For the text-containing cell, return its midpoint in [x, y] coordinate format. 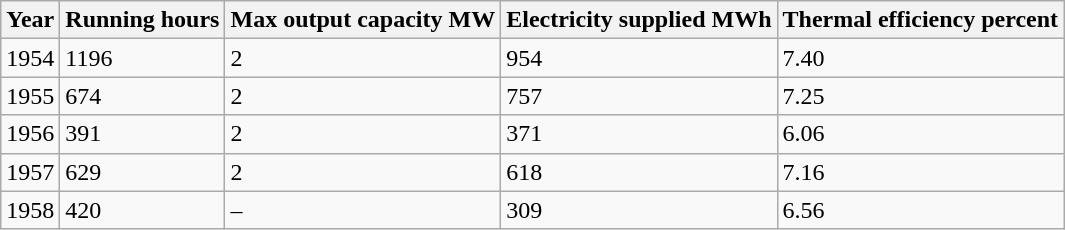
7.40 [920, 58]
1958 [30, 210]
371 [639, 134]
1954 [30, 58]
391 [142, 134]
Electricity supplied MWh [639, 20]
629 [142, 172]
420 [142, 210]
674 [142, 96]
7.25 [920, 96]
– [363, 210]
Year [30, 20]
Thermal efficiency percent [920, 20]
1955 [30, 96]
Running hours [142, 20]
Max output capacity MW [363, 20]
1957 [30, 172]
309 [639, 210]
618 [639, 172]
757 [639, 96]
954 [639, 58]
7.16 [920, 172]
1196 [142, 58]
6.06 [920, 134]
6.56 [920, 210]
1956 [30, 134]
